Locate the cell with the specified text and output its (x, y) center coordinate. 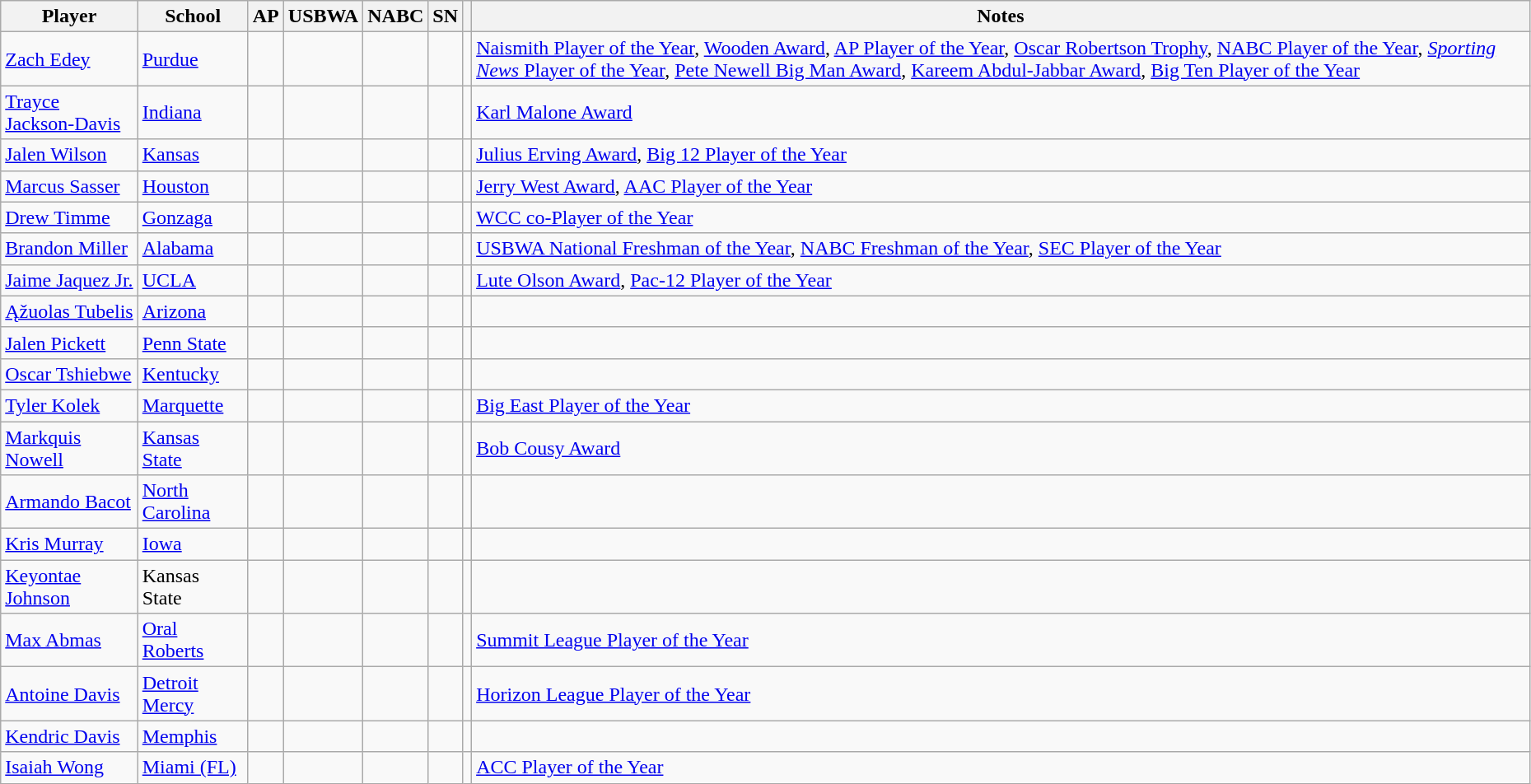
Keyontae Johnson (69, 586)
Karl Malone Award (1001, 112)
Marcus Sasser (69, 186)
Oscar Tshiebwe (69, 374)
Houston (193, 186)
USBWA National Freshman of the Year, NABC Freshman of the Year, SEC Player of the Year (1001, 249)
School (193, 16)
Antoine Davis (69, 693)
Markquis Nowell (69, 448)
Brandon Miller (69, 249)
Kentucky (193, 374)
Miami (FL) (193, 768)
AP (265, 16)
Memphis (193, 736)
Oral Roberts (193, 641)
Tyler Kolek (69, 405)
Purdue (193, 59)
Ąžuolas Tubelis (69, 311)
Iowa (193, 544)
Indiana (193, 112)
Lute Olson Award, Pac-12 Player of the Year (1001, 280)
SN (446, 16)
North Carolina (193, 502)
UCLA (193, 280)
Drew Timme (69, 217)
Big East Player of the Year (1001, 405)
Bob Cousy Award (1001, 448)
Player (69, 16)
Kris Murray (69, 544)
Isaiah Wong (69, 768)
Jerry West Award, AAC Player of the Year (1001, 186)
Jalen Pickett (69, 343)
Jalen Wilson (69, 155)
Kansas (193, 155)
Notes (1001, 16)
Detroit Mercy (193, 693)
Julius Erving Award, Big 12 Player of the Year (1001, 155)
Horizon League Player of the Year (1001, 693)
Penn State (193, 343)
Max Abmas (69, 641)
Summit League Player of the Year (1001, 641)
Marquette (193, 405)
NABC (395, 16)
WCC co-Player of the Year (1001, 217)
Arizona (193, 311)
Zach Edey (69, 59)
Armando Bacot (69, 502)
Trayce Jackson-Davis (69, 112)
ACC Player of the Year (1001, 768)
Alabama (193, 249)
Jaime Jaquez Jr. (69, 280)
Gonzaga (193, 217)
USBWA (323, 16)
Kendric Davis (69, 736)
